Identify which cell holds the provided text, then report its [X, Y] central coordinate. 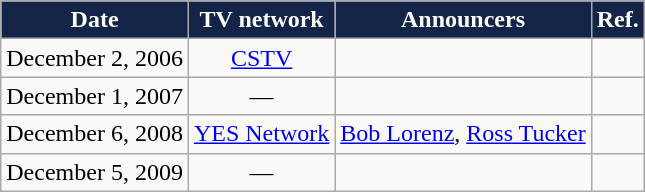
Date [95, 20]
TV network [261, 20]
Announcers [463, 20]
CSTV [261, 58]
December 6, 2008 [95, 134]
Ref. [618, 20]
December 2, 2006 [95, 58]
December 1, 2007 [95, 96]
December 5, 2009 [95, 172]
YES Network [261, 134]
Bob Lorenz, Ross Tucker [463, 134]
